Pinpoint the cell where the given text exists, returning its [X, Y] midpoint coordinate. 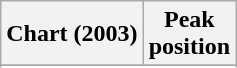
Chart (2003) [72, 34]
Peak position [189, 34]
